Determine the (X, Y) coordinate at the center of the cell enclosing the given text.  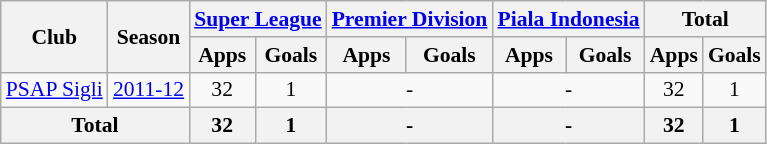
Club (54, 36)
Piala Indonesia (568, 19)
Premier Division (410, 19)
2011-12 (148, 90)
Season (148, 36)
PSAP Sigli (54, 90)
Super League (258, 19)
